For the text-containing cell, return its midpoint in (x, y) coordinate format. 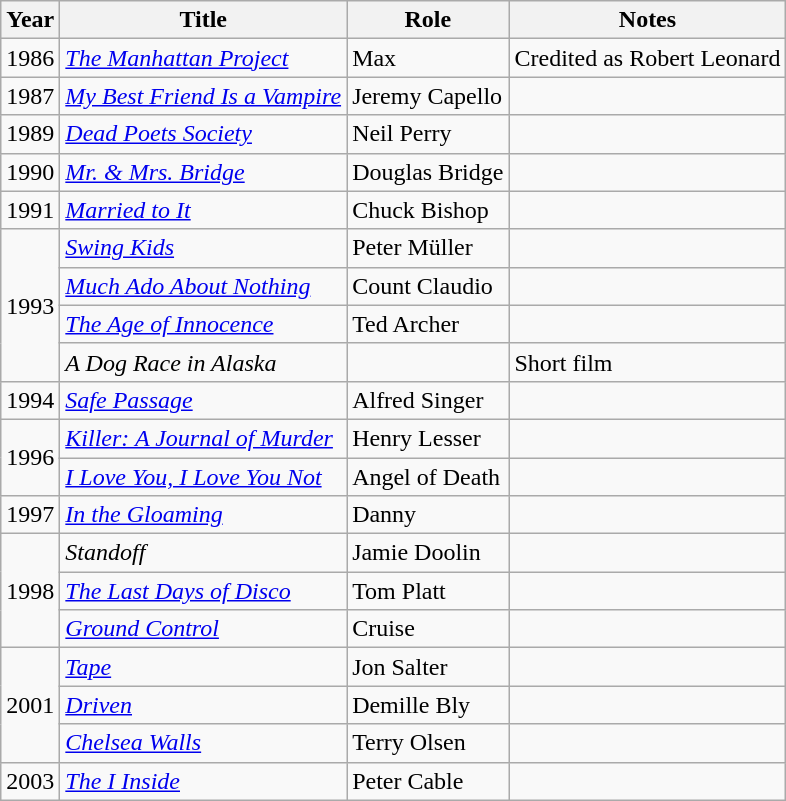
Demille Bly (428, 705)
Safe Passage (204, 400)
The Last Days of Disco (204, 591)
My Best Friend Is a Vampire (204, 96)
Max (428, 58)
Tom Platt (428, 591)
Jeremy Capello (428, 96)
Notes (648, 20)
Short film (648, 362)
Jamie Doolin (428, 553)
Swing Kids (204, 248)
In the Gloaming (204, 515)
1993 (30, 305)
The Age of Innocence (204, 324)
Married to It (204, 210)
Chuck Bishop (428, 210)
Year (30, 20)
Neil Perry (428, 134)
Terry Olsen (428, 743)
Douglas Bridge (428, 172)
Cruise (428, 629)
Peter Cable (428, 781)
1996 (30, 457)
2001 (30, 705)
Ted Archer (428, 324)
Angel of Death (428, 477)
A Dog Race in Alaska (204, 362)
Danny (428, 515)
Mr. & Mrs. Bridge (204, 172)
1986 (30, 58)
Credited as Robert Leonard (648, 58)
Count Claudio (428, 286)
Dead Poets Society (204, 134)
Role (428, 20)
Standoff (204, 553)
Killer: A Journal of Murder (204, 438)
Peter Müller (428, 248)
1994 (30, 400)
1998 (30, 591)
Alfred Singer (428, 400)
2003 (30, 781)
1989 (30, 134)
Much Ado About Nothing (204, 286)
Tape (204, 667)
Ground Control (204, 629)
1991 (30, 210)
1990 (30, 172)
1987 (30, 96)
I Love You, I Love You Not (204, 477)
Driven (204, 705)
1997 (30, 515)
Henry Lesser (428, 438)
The Manhattan Project (204, 58)
The I Inside (204, 781)
Title (204, 20)
Jon Salter (428, 667)
Chelsea Walls (204, 743)
